Identify which cell holds the provided text, then report its (x, y) central coordinate. 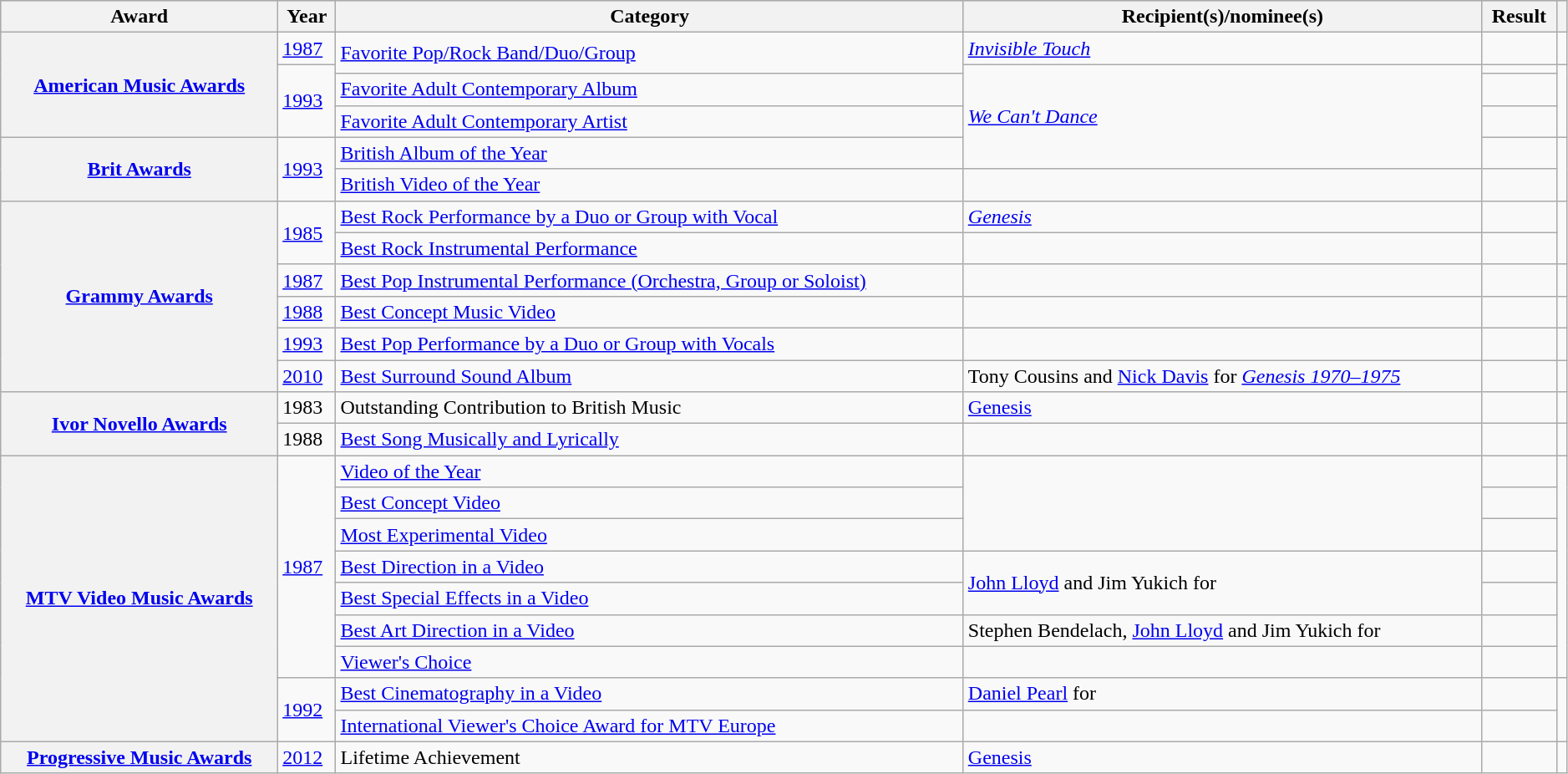
Tony Cousins and Nick Davis for Genesis 1970–1975 (1222, 375)
Best Rock Instrumental Performance (650, 248)
Best Pop Instrumental Performance (Orchestra, Group or Soloist) (650, 280)
We Can't Dance (1222, 117)
Favorite Adult Contemporary Artist (650, 121)
Result (1520, 17)
Category (650, 17)
Daniel Pearl for (1222, 694)
Brit Awards (140, 169)
Most Experimental Video (650, 535)
Lifetime Achievement (650, 757)
1985 (307, 232)
British Album of the Year (650, 153)
John Lloyd and Jim Yukich for (1222, 583)
Best Concept Video (650, 503)
American Music Awards (140, 85)
Best Special Effects in a Video (650, 598)
Favorite Adult Contemporary Album (650, 89)
Ivor Novello Awards (140, 424)
Grammy Awards (140, 296)
Best Art Direction in a Video (650, 630)
Invisible Touch (1222, 48)
Best Cinematography in a Video (650, 694)
Viewer's Choice (650, 662)
Recipient(s)/nominee(s) (1222, 17)
MTV Video Music Awards (140, 598)
Outstanding Contribution to British Music (650, 408)
Best Rock Performance by a Duo or Group with Vocal (650, 216)
Best Concept Music Video (650, 312)
Stephen Bendelach, John Lloyd and Jim Yukich for (1222, 630)
Video of the Year (650, 471)
1983 (307, 408)
1992 (307, 710)
Best Pop Performance by a Duo or Group with Vocals (650, 344)
2012 (307, 757)
Best Surround Sound Album (650, 375)
2010 (307, 375)
Progressive Music Awards (140, 757)
Best Direction in a Video (650, 567)
Favorite Pop/Rock Band/Duo/Group (650, 53)
Award (140, 17)
Year (307, 17)
British Video of the Year (650, 185)
International Viewer's Choice Award for MTV Europe (650, 726)
Best Song Musically and Lyrically (650, 440)
